Return [X, Y] of the center of cell containing provided text 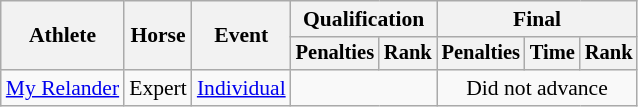
Qualification [364, 19]
Time [552, 54]
Athlete [62, 36]
Did not advance [538, 88]
My Relander [62, 88]
Expert [158, 88]
Final [538, 19]
Horse [158, 36]
Individual [242, 88]
Event [242, 36]
